From the cell containing the given text, extract its center point as [X, Y] coordinate. 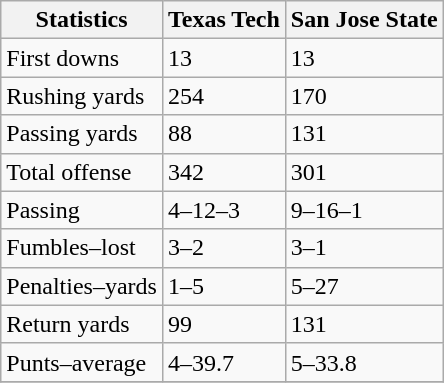
San Jose State [364, 20]
5–33.8 [364, 362]
5–27 [364, 286]
88 [224, 134]
4–39.7 [224, 362]
Passing [82, 210]
Statistics [82, 20]
254 [224, 96]
Texas Tech [224, 20]
Fumbles–lost [82, 248]
Return yards [82, 324]
Rushing yards [82, 96]
Passing yards [82, 134]
342 [224, 172]
301 [364, 172]
170 [364, 96]
4–12–3 [224, 210]
First downs [82, 58]
99 [224, 324]
Punts–average [82, 362]
3–2 [224, 248]
Penalties–yards [82, 286]
1–5 [224, 286]
3–1 [364, 248]
Total offense [82, 172]
9–16–1 [364, 210]
